Search for the cell housing the specified text and yield its [x, y] center coordinate. 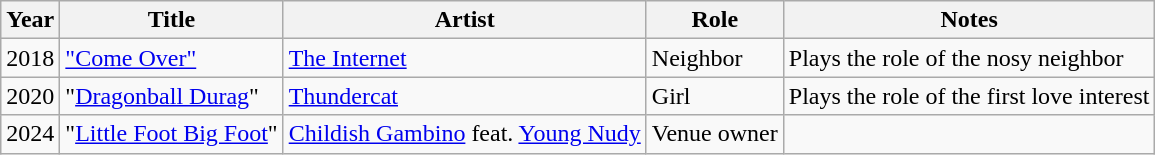
Plays the role of the first love interest [969, 96]
Artist [464, 20]
2018 [30, 58]
"Dragonball Durag" [172, 96]
Childish Gambino feat. Young Nudy [464, 134]
Plays the role of the nosy neighbor [969, 58]
2020 [30, 96]
"Little Foot Big Foot" [172, 134]
The Internet [464, 58]
Venue owner [714, 134]
2024 [30, 134]
Neighbor [714, 58]
Girl [714, 96]
Role [714, 20]
Notes [969, 20]
Thundercat [464, 96]
"Come Over" [172, 58]
Year [30, 20]
Title [172, 20]
